Output the (X, Y) coordinate of the center of the cell containing the given text.  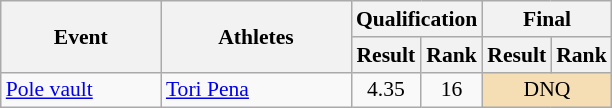
Event (81, 36)
Athletes (256, 36)
4.35 (386, 90)
Pole vault (81, 90)
Tori Pena (256, 90)
Final (546, 19)
16 (452, 90)
Qualification (416, 19)
DNQ (546, 90)
